Return [x, y] of the center of cell containing provided text 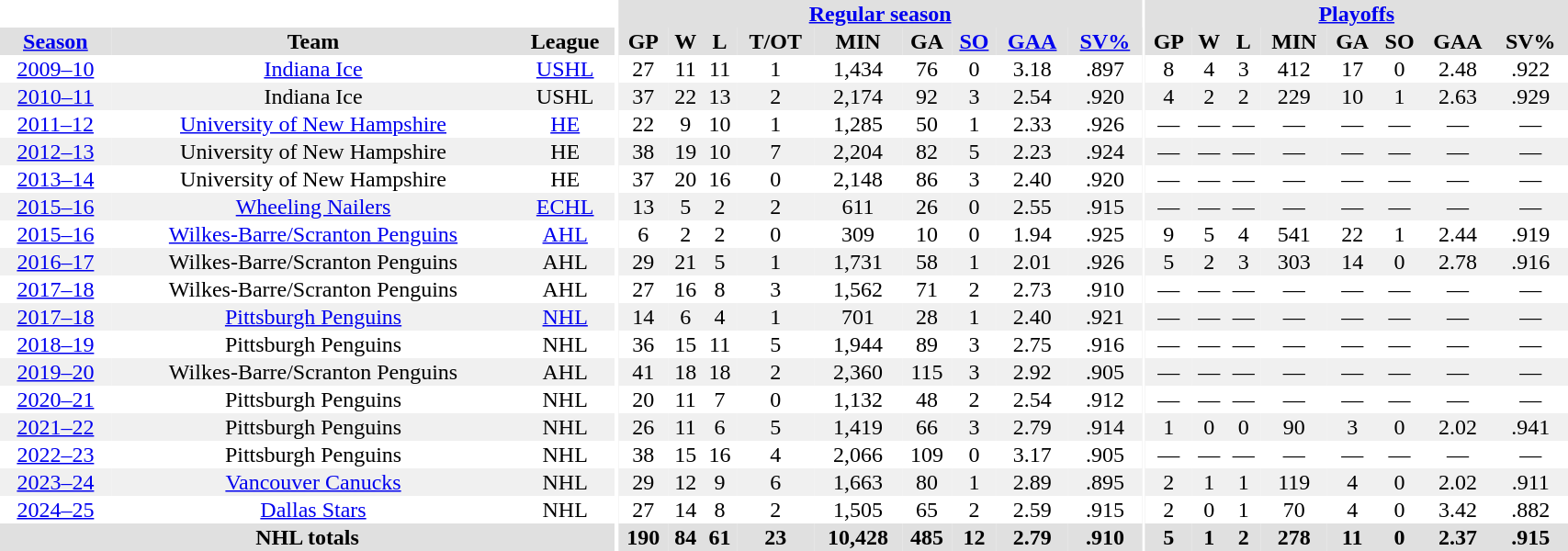
1,419 [858, 427]
2018–19 [55, 344]
2,066 [858, 455]
2,204 [858, 152]
48 [927, 399]
2.55 [1032, 207]
80 [927, 482]
.911 [1530, 482]
10,428 [858, 537]
2020–21 [55, 399]
1,731 [858, 262]
115 [927, 372]
2.48 [1458, 69]
2,360 [858, 372]
Vancouver Canucks [314, 482]
309 [858, 234]
2,148 [858, 179]
90 [1293, 427]
1,132 [858, 399]
2.33 [1032, 124]
611 [858, 207]
28 [927, 317]
82 [927, 152]
86 [927, 179]
2.73 [1032, 289]
58 [927, 262]
3.18 [1032, 69]
Dallas Stars [314, 510]
Team [314, 41]
84 [685, 537]
2.37 [1458, 537]
23 [775, 537]
.929 [1530, 96]
League [565, 41]
.897 [1105, 69]
2016–17 [55, 262]
19 [685, 152]
2009–10 [55, 69]
.922 [1530, 69]
50 [927, 124]
2013–14 [55, 179]
2011–12 [55, 124]
1.94 [1032, 234]
2.44 [1458, 234]
2022–23 [55, 455]
1,944 [858, 344]
2,174 [858, 96]
2.23 [1032, 152]
70 [1293, 510]
17 [1352, 69]
278 [1293, 537]
1,663 [858, 482]
2.63 [1458, 96]
71 [927, 289]
2024–25 [55, 510]
2.92 [1032, 372]
485 [927, 537]
2023–24 [55, 482]
.925 [1105, 234]
.912 [1105, 399]
3.42 [1458, 510]
21 [685, 262]
.921 [1105, 317]
.941 [1530, 427]
303 [1293, 262]
1,434 [858, 69]
61 [720, 537]
Playoffs [1356, 14]
701 [858, 317]
109 [927, 455]
190 [643, 537]
36 [643, 344]
65 [927, 510]
66 [927, 427]
.882 [1530, 510]
1,562 [858, 289]
2010–11 [55, 96]
2.89 [1032, 482]
3.17 [1032, 455]
1,505 [858, 510]
.924 [1105, 152]
NHL totals [307, 537]
Regular season [880, 14]
2012–13 [55, 152]
76 [927, 69]
89 [927, 344]
Season [55, 41]
2.59 [1032, 510]
.914 [1105, 427]
412 [1293, 69]
2.78 [1458, 262]
1,285 [858, 124]
T/OT [775, 41]
.919 [1530, 234]
41 [643, 372]
119 [1293, 482]
2.01 [1032, 262]
2021–22 [55, 427]
229 [1293, 96]
92 [927, 96]
.895 [1105, 482]
2.75 [1032, 344]
541 [1293, 234]
Wheeling Nailers [314, 207]
2019–20 [55, 372]
ECHL [565, 207]
